Capture the cell that displays the provided text and extract its (x, y) central coordinate. 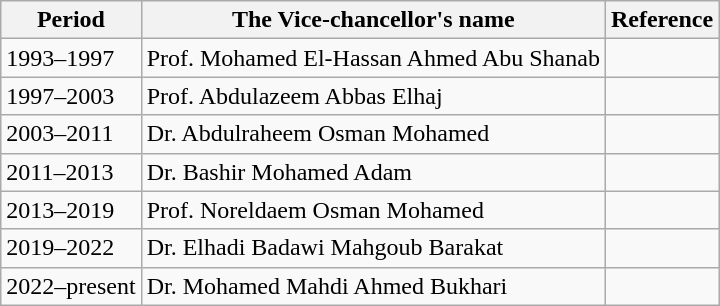
Period (71, 20)
1993–1997 (71, 58)
Reference (662, 20)
Prof. Noreldaem Osman Mohamed (373, 210)
2022–present (71, 286)
2003–2011 (71, 134)
The Vice-chancellor's name (373, 20)
2019–2022 (71, 248)
2013–2019 (71, 210)
1997–2003 (71, 96)
Prof. Abdulazeem Abbas Elhaj (373, 96)
Prof. Mohamed El-Hassan Ahmed Abu Shanab (373, 58)
Dr. Abdulraheem Osman Mohamed (373, 134)
2011–2013 (71, 172)
Dr. Bashir Mohamed Adam (373, 172)
Dr. Elhadi Badawi Mahgoub Barakat (373, 248)
Dr. Mohamed Mahdi Ahmed Bukhari (373, 286)
